Find where the given text appears and provide that cell's center as (X, Y) coordinate. 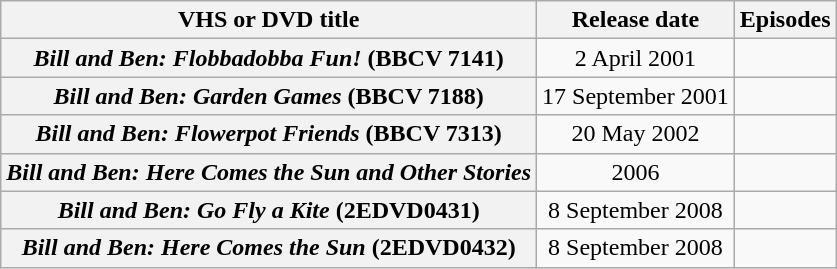
Bill and Ben: Go Fly a Kite (2EDVD0431) (269, 210)
Bill and Ben: Here Comes the Sun and Other Stories (269, 172)
20 May 2002 (636, 134)
Bill and Ben: Flowerpot Friends (BBCV 7313) (269, 134)
2006 (636, 172)
17 September 2001 (636, 96)
Release date (636, 20)
2 April 2001 (636, 58)
Bill and Ben: Here Comes the Sun (2EDVD0432) (269, 248)
Episodes (785, 20)
VHS or DVD title (269, 20)
Bill and Ben: Flobbadobba Fun! (BBCV 7141) (269, 58)
Bill and Ben: Garden Games (BBCV 7188) (269, 96)
